Provide the (x, y) coordinate of the cell's center where the given text is located.  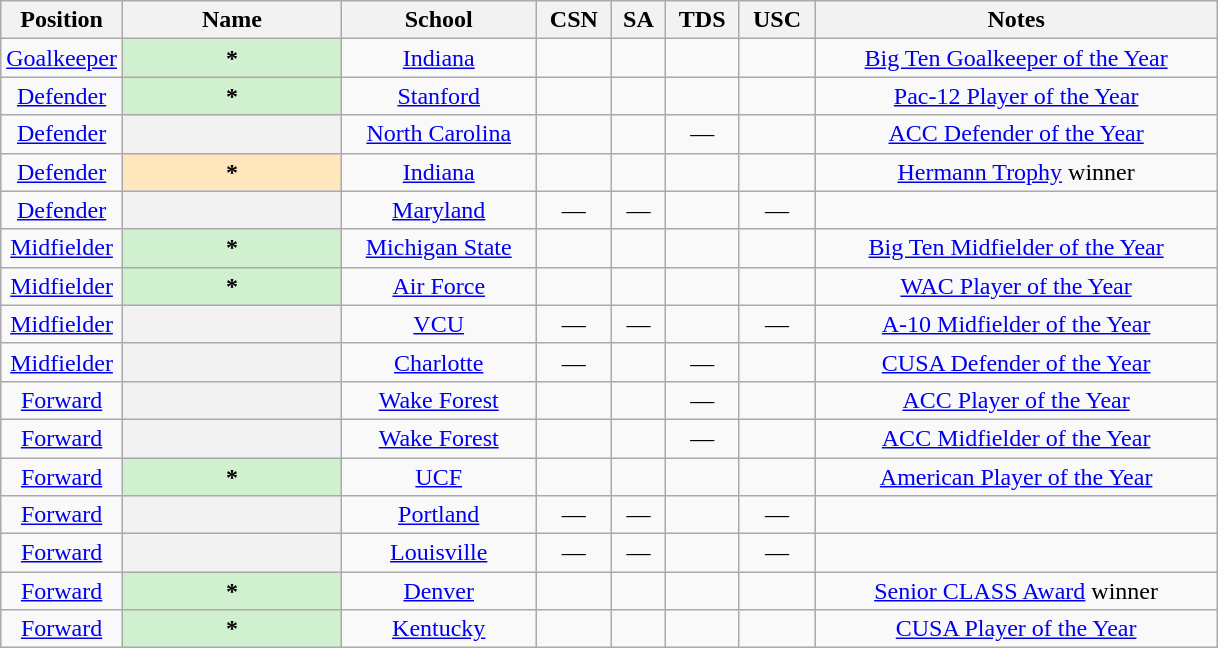
Portland (438, 515)
Notes (1016, 20)
North Carolina (438, 134)
Name (232, 20)
TDS (702, 20)
Louisville (438, 553)
WAC Player of the Year (1016, 286)
A-10 Midfielder of the Year (1016, 324)
Goalkeeper (62, 58)
ACC Player of the Year (1016, 400)
School (438, 20)
Maryland (438, 210)
VCU (438, 324)
Position (62, 20)
USC (777, 20)
American Player of the Year (1016, 477)
Big Ten Goalkeeper of the Year (1016, 58)
ACC Midfielder of the Year (1016, 438)
ACC Defender of the Year (1016, 134)
Stanford (438, 96)
Michigan State (438, 248)
Pac-12 Player of the Year (1016, 96)
SA (638, 20)
UCF (438, 477)
Denver (438, 591)
Senior CLASS Award winner (1016, 591)
CUSA Player of the Year (1016, 629)
CSN (574, 20)
Air Force (438, 286)
Hermann Trophy winner (1016, 172)
Charlotte (438, 362)
Kentucky (438, 629)
Big Ten Midfielder of the Year (1016, 248)
CUSA Defender of the Year (1016, 362)
